From the cell containing the given text, extract its center point as (x, y) coordinate. 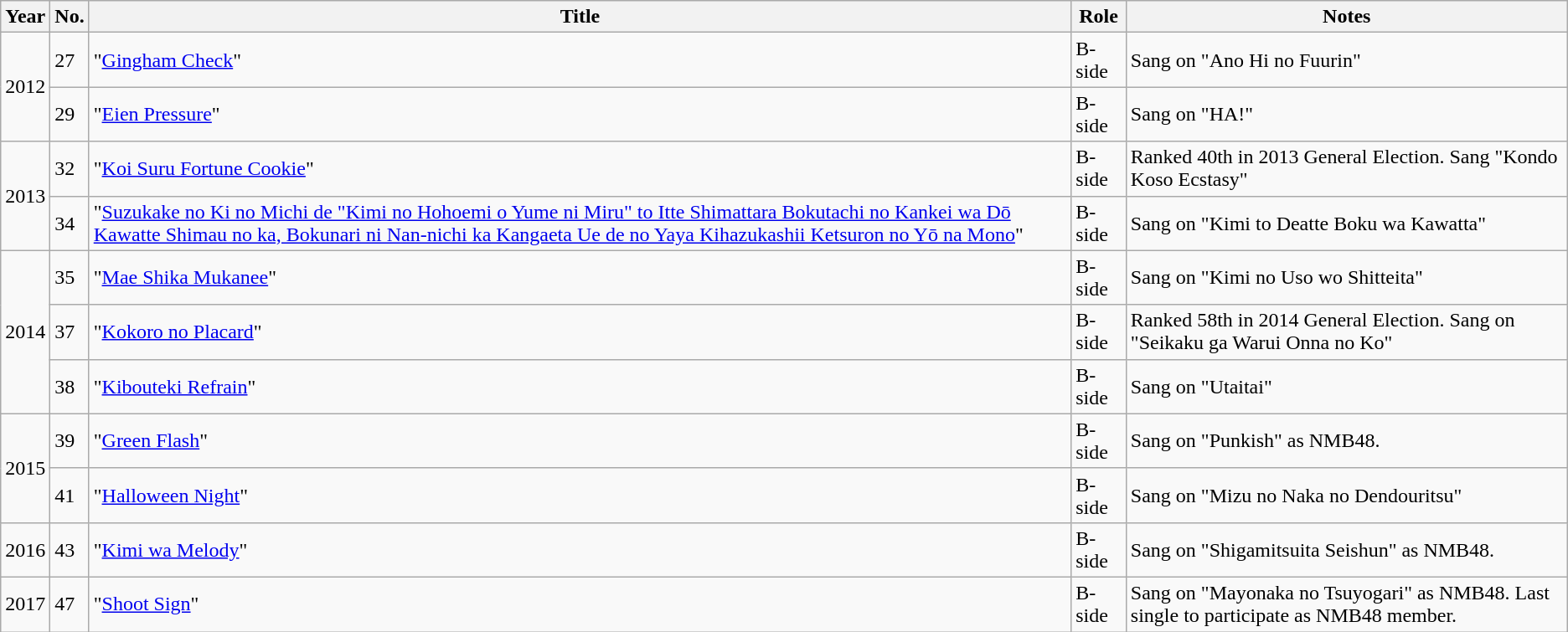
Sang on "Shigamitsuita Seishun" as NMB48. (1347, 549)
38 (70, 387)
"Kimi wa Melody" (580, 549)
43 (70, 549)
Ranked 40th in 2013 General Election. Sang "Kondo Koso Ecstasy" (1347, 169)
"Mae Shika Mukanee" (580, 278)
2016 (25, 549)
2015 (25, 468)
35 (70, 278)
Sang on "Kimi no Uso wo Shitteita" (1347, 278)
Role (1099, 17)
2013 (25, 196)
"Kibouteki Refrain" (580, 387)
2012 (25, 87)
32 (70, 169)
"Eien Pressure" (580, 114)
"Koi Suru Fortune Cookie" (580, 169)
2017 (25, 604)
"Halloween Night" (580, 496)
Year (25, 17)
37 (70, 331)
47 (70, 604)
"Kokoro no Placard" (580, 331)
27 (70, 60)
29 (70, 114)
39 (70, 440)
Sang on "Ano Hi no Fuurin" (1347, 60)
No. (70, 17)
Ranked 58th in 2014 General Election. Sang on "Seikaku ga Warui Onna no Ko" (1347, 331)
41 (70, 496)
Sang on "Utaitai" (1347, 387)
Sang on "HA!" (1347, 114)
Sang on "Kimi to Deatte Boku wa Kawatta" (1347, 223)
Notes (1347, 17)
Sang on "Punkish" as NMB48. (1347, 440)
Sang on "Mayonaka no Tsuyogari" as NMB48. Last single to participate as NMB48 member. (1347, 604)
2014 (25, 331)
"Gingham Check" (580, 60)
"Shoot Sign" (580, 604)
Sang on "Mizu no Naka no Dendouritsu" (1347, 496)
"Green Flash" (580, 440)
Title (580, 17)
34 (70, 223)
